Detect which cell encompasses the target text, then output its (x, y) center coordinate. 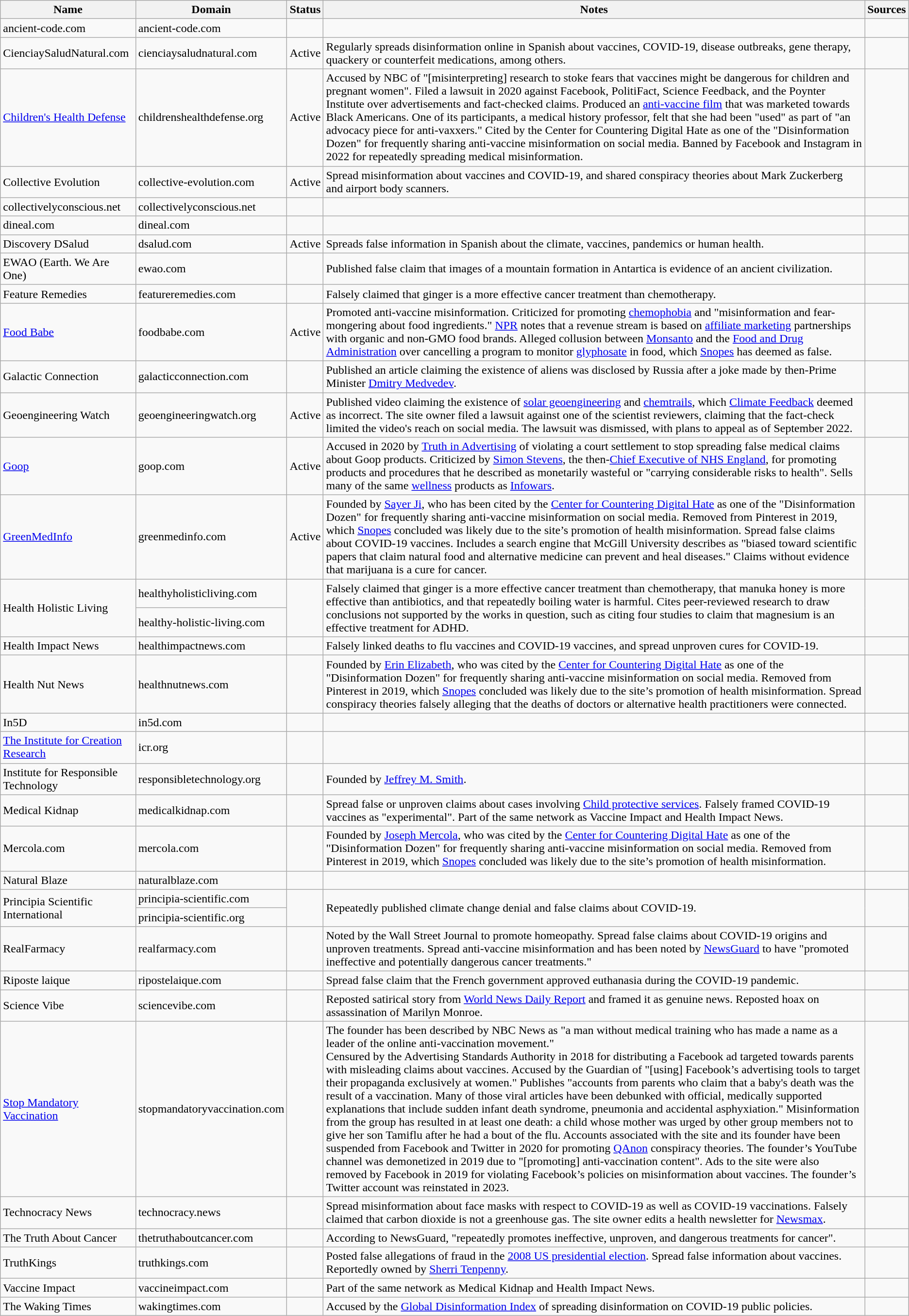
EWAO (Earth. We Are One) (68, 269)
Notes (594, 10)
Food Babe (68, 332)
The Truth About Cancer (68, 1238)
Falsely claimed that ginger is a more effective cancer treatment than chemotherapy. (594, 294)
ripostelaique.com (211, 980)
ewao.com (211, 269)
truthkings.com (211, 1263)
Published an article claiming the existence of aliens was disclosed by Russia after a joke made by then-Prime Minister Dmitry Medvedev. (594, 377)
Discovery DSalud (68, 244)
Riposte laique (68, 980)
Mercola.com (68, 849)
The Waking Times (68, 1306)
responsibletechnology.org (211, 779)
naturalblaze.com (211, 880)
Goop (68, 466)
Part of the same network as Medical Kidnap and Health Impact News. (594, 1288)
medicalkidnap.com (211, 811)
RealFarmacy (68, 949)
healthimpactnews.com (211, 646)
childrenshealthdefense.org (211, 117)
Reposted satirical story from World News Daily Report and framed it as genuine news. Reposted hoax on assassination of Marilyn Monroe. (594, 1005)
Spreads false information in Spanish about the climate, vaccines, pandemics or human health. (594, 244)
principia-scientific.org (211, 917)
Stop Mandatory Vaccination (68, 1109)
Health Holistic Living (68, 608)
principia-scientific.com (211, 899)
wakingtimes.com (211, 1306)
Geoengineering Watch (68, 415)
foodbabe.com (211, 332)
In5D (68, 722)
healthy-holistic-living.com (211, 622)
mercola.com (211, 849)
Spread false claim that the French government approved euthanasia during the COVID-19 pandemic. (594, 980)
Published false claim that images of a mountain formation in Antartica is evidence of an ancient civilization. (594, 269)
realfarmacy.com (211, 949)
greenmedinfo.com (211, 537)
Galactic Connection (68, 377)
Sources (887, 10)
Feature Remedies (68, 294)
Domain (211, 10)
galacticconnection.com (211, 377)
geoengineeringwatch.org (211, 415)
in5d.com (211, 722)
stopmandatoryvaccination.com (211, 1109)
Founded by Jeffrey M. Smith. (594, 779)
Vaccine Impact (68, 1288)
TruthKings (68, 1263)
Health Nut News (68, 684)
Children's Health Defense (68, 117)
collective-evolution.com (211, 182)
technocracy.news (211, 1213)
cienciaysaludnatural.com (211, 53)
Health Impact News (68, 646)
Name (68, 10)
icr.org (211, 748)
healthnutnews.com (211, 684)
Principia Scientific International (68, 908)
Posted false allegations of fraud in the 2008 US presidential election. Spread false information about vaccines. Reportedly owned by Sherri Tenpenny. (594, 1263)
thetruthaboutcancer.com (211, 1238)
Medical Kidnap (68, 811)
Collective Evolution (68, 182)
Status (305, 10)
healthyholisticliving.com (211, 594)
CienciaySaludNatural.com (68, 53)
Science Vibe (68, 1005)
Technocracy News (68, 1213)
Spread misinformation about vaccines and COVID-19, and shared conspiracy theories about Mark Zuckerberg and airport body scanners. (594, 182)
Falsely linked deaths to flu vaccines and COVID-19 vaccines, and spread unproven cures for COVID-19. (594, 646)
goop.com (211, 466)
Accused by the Global Disinformation Index of spreading disinformation on COVID-19 public policies. (594, 1306)
featureremedies.com (211, 294)
The Institute for Creation Research (68, 748)
According to NewsGuard, "repeatedly promotes ineffective, unproven, and dangerous treatments for cancer". (594, 1238)
Institute for Responsible Technology (68, 779)
vaccineimpact.com (211, 1288)
Repeatedly published climate change denial and false claims about COVID-19. (594, 908)
dsalud.com (211, 244)
Natural Blaze (68, 880)
sciencevibe.com (211, 1005)
GreenMedInfo (68, 537)
